Capture the cell that displays the provided text and extract its (x, y) central coordinate. 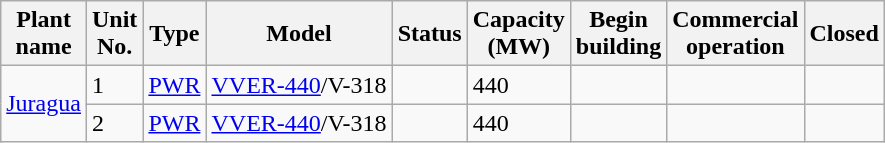
1 (114, 85)
Juragua (44, 104)
UnitNo. (114, 34)
Commercialoperation (736, 34)
Model (299, 34)
Type (174, 34)
Closed (844, 34)
2 (114, 123)
Capacity(MW) (518, 34)
Beginbuilding (618, 34)
Status (430, 34)
Plantname (44, 34)
